From the cell containing the given text, extract its center point as (X, Y) coordinate. 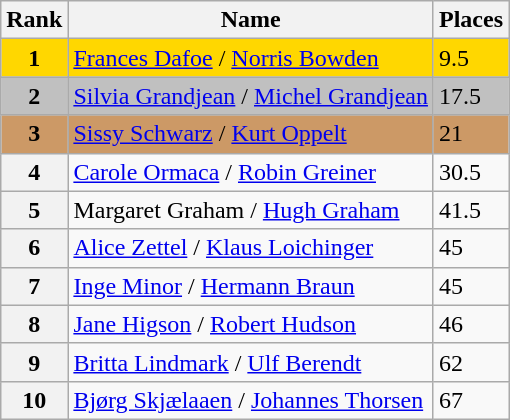
1 (34, 58)
9.5 (470, 58)
9 (34, 362)
Silvia Grandjean / Michel Grandjean (251, 96)
Carole Ormaca / Robin Greiner (251, 172)
Inge Minor / Hermann Braun (251, 286)
7 (34, 286)
Rank (34, 20)
Jane Higson / Robert Hudson (251, 324)
Margaret Graham / Hugh Graham (251, 210)
Britta Lindmark / Ulf Berendt (251, 362)
17.5 (470, 96)
Frances Dafoe / Norris Bowden (251, 58)
Bjørg Skjælaaen / Johannes Thorsen (251, 400)
6 (34, 248)
Name (251, 20)
8 (34, 324)
Places (470, 20)
5 (34, 210)
62 (470, 362)
41.5 (470, 210)
3 (34, 134)
10 (34, 400)
4 (34, 172)
Alice Zettel / Klaus Loichinger (251, 248)
21 (470, 134)
46 (470, 324)
67 (470, 400)
Sissy Schwarz / Kurt Oppelt (251, 134)
30.5 (470, 172)
2 (34, 96)
